Determine the (x, y) coordinate at the center of the cell enclosing the given text.  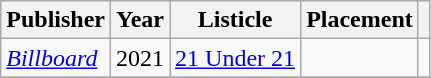
Billboard (56, 58)
Publisher (56, 20)
Placement (360, 20)
Year (140, 20)
2021 (140, 58)
21 Under 21 (236, 58)
Listicle (236, 20)
